Return (x, y) of the center of cell containing provided text 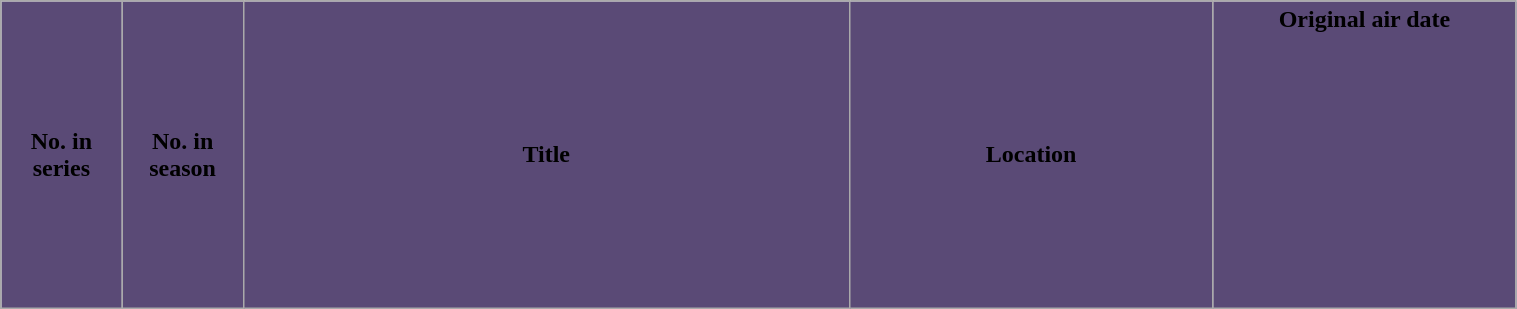
Location (1031, 155)
Original air date (1364, 155)
No. inseries (62, 155)
Title (546, 155)
No. inseason (182, 155)
